Detect which cell encompasses the target text, then output its (X, Y) center coordinate. 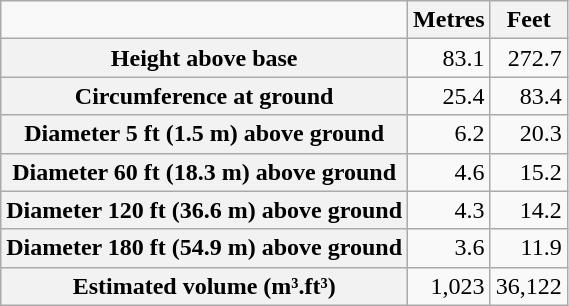
14.2 (528, 210)
36,122 (528, 286)
Diameter 60 ft (18.3 m) above ground (204, 172)
Diameter 180 ft (54.9 m) above ground (204, 248)
83.4 (528, 96)
15.2 (528, 172)
Diameter 120 ft (36.6 m) above ground (204, 210)
Circumference at ground (204, 96)
83.1 (450, 58)
1,023 (450, 286)
20.3 (528, 134)
Height above base (204, 58)
25.4 (450, 96)
Estimated volume (m³.ft³) (204, 286)
3.6 (450, 248)
Metres (450, 20)
4.6 (450, 172)
Feet (528, 20)
6.2 (450, 134)
4.3 (450, 210)
272.7 (528, 58)
11.9 (528, 248)
Diameter 5 ft (1.5 m) above ground (204, 134)
